Find where the given text appears and provide that cell's center as [x, y] coordinate. 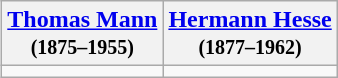
Hermann Hesse(1877–1962) [250, 34]
Thomas Mann(1875–1955) [82, 34]
